Pinpoint the cell where the given text exists, returning its (x, y) midpoint coordinate. 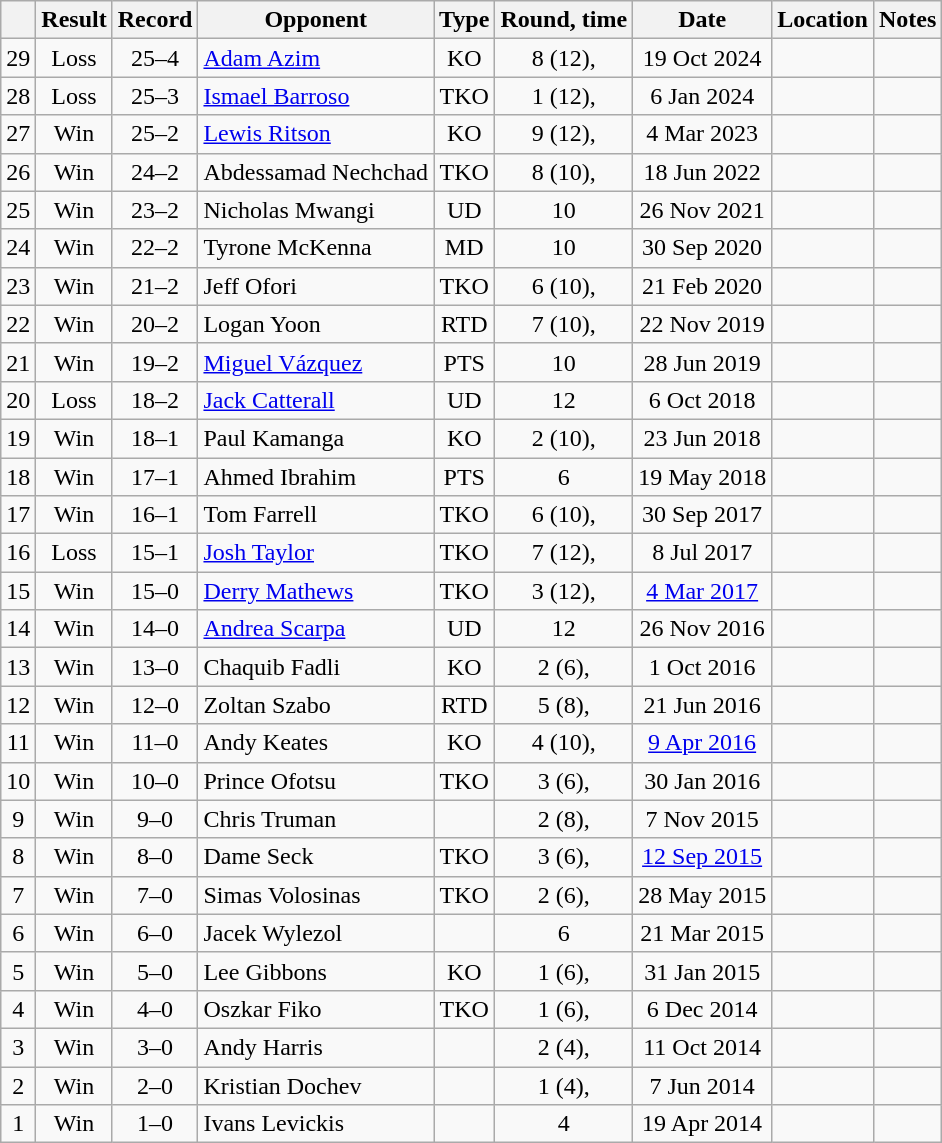
Andy Keates (316, 743)
Simas Volosinas (316, 895)
30 Sep 2017 (702, 515)
4 (10), (564, 743)
9 Apr 2016 (702, 743)
25–4 (155, 58)
12–0 (155, 705)
Lee Gibbons (316, 971)
28 Jun 2019 (702, 362)
19 Apr 2014 (702, 1124)
Round, time (564, 20)
17 (18, 515)
Tom Farrell (316, 515)
29 (18, 58)
Record (155, 20)
2 (10), (564, 438)
13–0 (155, 667)
18–2 (155, 400)
31 Jan 2015 (702, 971)
25–3 (155, 96)
8 (12), (564, 58)
26 Nov 2016 (702, 629)
Result (74, 20)
8 Jul 2017 (702, 553)
21–2 (155, 286)
11–0 (155, 743)
7 (18, 895)
Zoltan Szabo (316, 705)
28 (18, 96)
Oszkar Fiko (316, 1009)
Jack Catterall (316, 400)
Abdessamad Nechchad (316, 172)
24 (18, 248)
Jeff Ofori (316, 286)
Notes (907, 20)
26 (18, 172)
Lewis Ritson (316, 134)
6 Jan 2024 (702, 96)
7 Nov 2015 (702, 819)
30 Jan 2016 (702, 781)
Type (464, 20)
22–2 (155, 248)
Ahmed Ibrahim (316, 477)
23–2 (155, 210)
11 (18, 743)
3–0 (155, 1047)
7 Jun 2014 (702, 1085)
Ismael Barroso (316, 96)
20–2 (155, 324)
Adam Azim (316, 58)
14 (18, 629)
30 Sep 2020 (702, 248)
Josh Taylor (316, 553)
25–2 (155, 134)
2 (4), (564, 1047)
8–0 (155, 857)
18–1 (155, 438)
7 (10), (564, 324)
5–0 (155, 971)
18 Jun 2022 (702, 172)
Nicholas Mwangi (316, 210)
Derry Mathews (316, 591)
1 Oct 2016 (702, 667)
Logan Yoon (316, 324)
Jacek Wylezol (316, 933)
1 (18, 1124)
19 (18, 438)
21 Mar 2015 (702, 933)
8 (18, 857)
1 (12), (564, 96)
Opponent (316, 20)
4–0 (155, 1009)
15–1 (155, 553)
26 Nov 2021 (702, 210)
2 (18, 1085)
18 (18, 477)
Andrea Scarpa (316, 629)
Chris Truman (316, 819)
7 (12), (564, 553)
6 Dec 2014 (702, 1009)
3 (18, 1047)
Location (823, 20)
1–0 (155, 1124)
Chaquib Fadli (316, 667)
Andy Harris (316, 1047)
7–0 (155, 895)
21 Feb 2020 (702, 286)
Kristian Dochev (316, 1085)
12 Sep 2015 (702, 857)
6 Oct 2018 (702, 400)
Miguel Vázquez (316, 362)
19 May 2018 (702, 477)
25 (18, 210)
23 (18, 286)
15–0 (155, 591)
10–0 (155, 781)
Ivans Levickis (316, 1124)
9 (18, 819)
19 Oct 2024 (702, 58)
5 (8), (564, 705)
15 (18, 591)
Tyrone McKenna (316, 248)
16 (18, 553)
Date (702, 20)
1 (4), (564, 1085)
3 (12), (564, 591)
4 Mar 2017 (702, 591)
28 May 2015 (702, 895)
23 Jun 2018 (702, 438)
4 Mar 2023 (702, 134)
22 Nov 2019 (702, 324)
2 (8), (564, 819)
13 (18, 667)
9 (12), (564, 134)
2–0 (155, 1085)
Dame Seck (316, 857)
21 Jun 2016 (702, 705)
6–0 (155, 933)
16–1 (155, 515)
MD (464, 248)
Paul Kamanga (316, 438)
8 (10), (564, 172)
11 Oct 2014 (702, 1047)
27 (18, 134)
14–0 (155, 629)
9–0 (155, 819)
21 (18, 362)
22 (18, 324)
20 (18, 400)
5 (18, 971)
24–2 (155, 172)
17–1 (155, 477)
Prince Ofotsu (316, 781)
19–2 (155, 362)
